Scan for the cell matching the given text and deliver its [X, Y] coordinate at center. 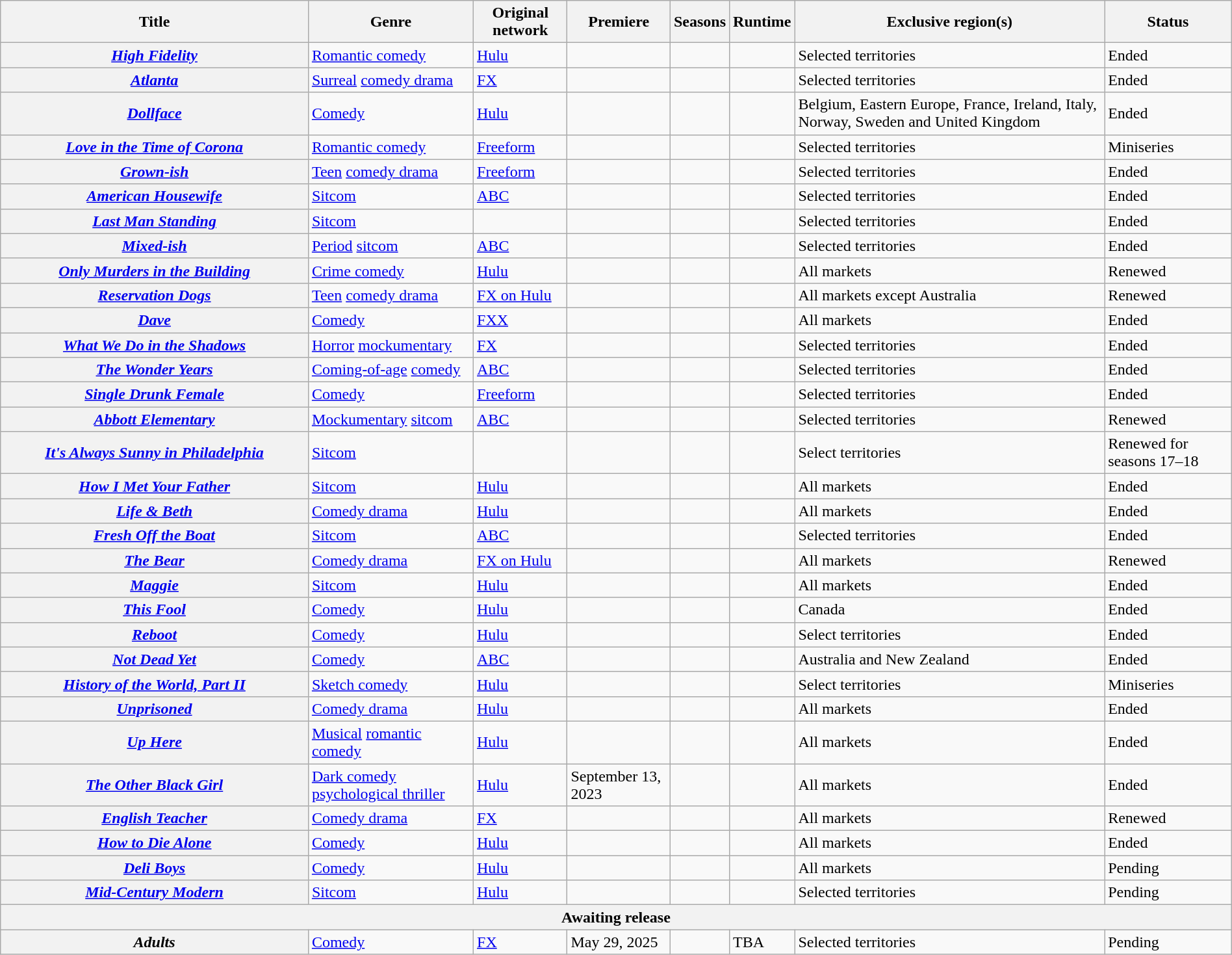
Status [1168, 22]
Exclusive region(s) [950, 22]
May 29, 2025 [619, 942]
Original network [520, 22]
Grown-ish [155, 172]
Period sitcom [391, 246]
Only Murders in the Building [155, 270]
FXX [520, 320]
Adults [155, 942]
Unprisoned [155, 709]
Love in the Time of Corona [155, 147]
Mid-Century Modern [155, 893]
How I Met Your Father [155, 486]
Atlanta [155, 80]
Genre [391, 22]
Deli Boys [155, 868]
Not Dead Yet [155, 659]
Dark comedy psychological thriller [391, 784]
Dollface [155, 113]
Mockumentary sitcom [391, 419]
How to Die Alone [155, 843]
Title [155, 22]
Single Drunk Female [155, 395]
Dave [155, 320]
Sketch comedy [391, 684]
Life & Beth [155, 511]
September 13, 2023 [619, 784]
Awaiting release [616, 917]
Coming-of-age comedy [391, 370]
Crime comedy [391, 270]
What We Do in the Shadows [155, 345]
TBA [762, 942]
All markets except Australia [950, 295]
Australia and New Zealand [950, 659]
High Fidelity [155, 55]
The Other Black Girl [155, 784]
History of the World, Part II [155, 684]
Up Here [155, 742]
Premiere [619, 22]
Mixed-ish [155, 246]
Maggie [155, 585]
It's Always Sunny in Philadelphia [155, 452]
Horror mockumentary [391, 345]
Reservation Dogs [155, 295]
Runtime [762, 22]
Fresh Off the Boat [155, 536]
The Bear [155, 560]
Canada [950, 610]
Belgium, Eastern Europe, France, Ireland, Italy, Norway, Sweden and United Kingdom [950, 113]
Seasons [699, 22]
Abbott Elementary [155, 419]
Renewed for seasons 17–18 [1168, 452]
Surreal comedy drama [391, 80]
English Teacher [155, 818]
Musical romantic comedy [391, 742]
American Housewife [155, 196]
The Wonder Years [155, 370]
Last Man Standing [155, 221]
This Fool [155, 610]
Reboot [155, 634]
